Capture the cell that displays the provided text and extract its [X, Y] central coordinate. 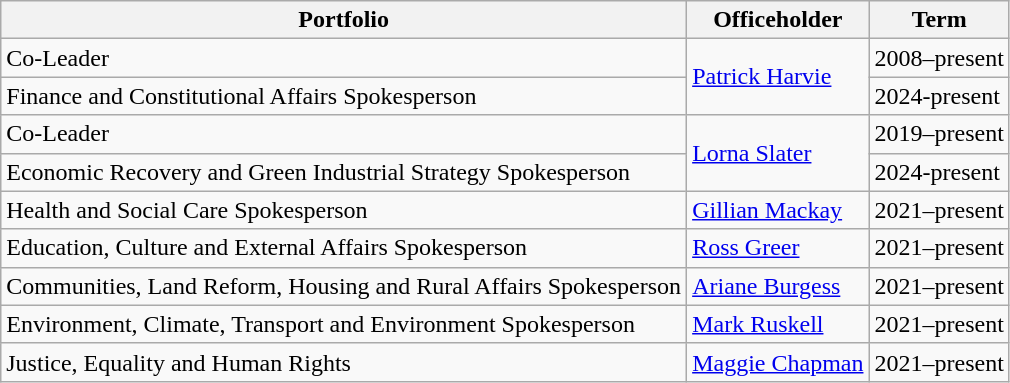
Portfolio [344, 20]
Term [939, 20]
Ariane Burgess [778, 286]
Lorna Slater [778, 153]
Patrick Harvie [778, 77]
2019–present [939, 134]
Environment, Climate, Transport and Environment Spokesperson [344, 324]
Finance and Constitutional Affairs Spokesperson [344, 96]
Justice, Equality and Human Rights [344, 362]
Maggie Chapman [778, 362]
Health and Social Care Spokesperson [344, 210]
Education, Culture and External Affairs Spokesperson [344, 248]
Officeholder [778, 20]
Ross Greer [778, 248]
2008–present [939, 58]
Gillian Mackay [778, 210]
Economic Recovery and Green Industrial Strategy Spokesperson [344, 172]
Mark Ruskell [778, 324]
Communities, Land Reform, Housing and Rural Affairs Spokesperson [344, 286]
